From the cell containing the given text, extract its center point as (x, y) coordinate. 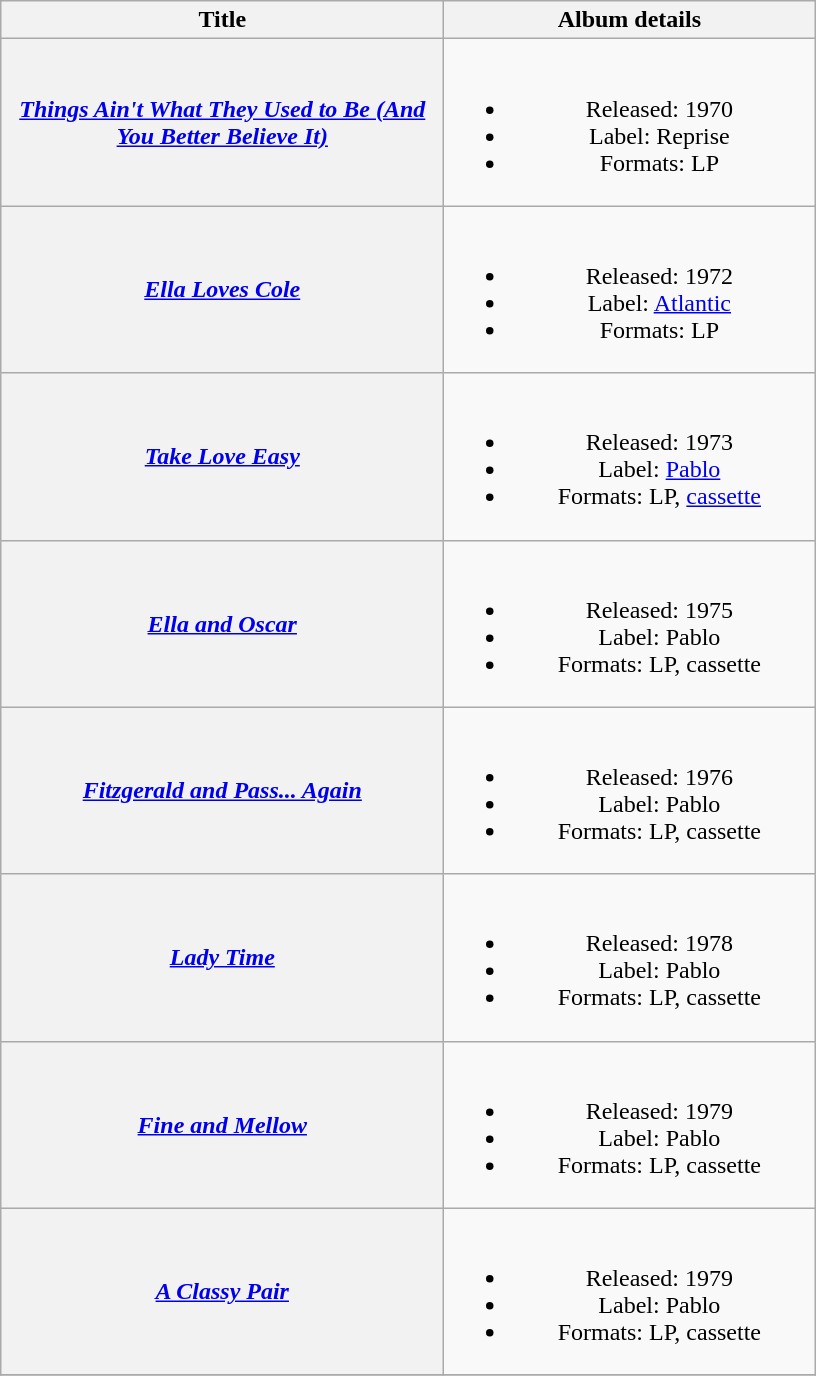
Take Love Easy (222, 456)
Ella Loves Cole (222, 290)
Released: 1970Label: RepriseFormats: LP (630, 122)
Album details (630, 20)
Released: 1972Label: AtlanticFormats: LP (630, 290)
A Classy Pair (222, 1292)
Released: 1978Label: PabloFormats: LP, cassette (630, 958)
Ella and Oscar (222, 624)
Released: 1975Label: PabloFormats: LP, cassette (630, 624)
Lady Time (222, 958)
Fine and Mellow (222, 1124)
Released: 1976Label: PabloFormats: LP, cassette (630, 790)
Released: 1973Label: PabloFormats: LP, cassette (630, 456)
Fitzgerald and Pass... Again (222, 790)
Title (222, 20)
Things Ain't What They Used to Be (And You Better Believe It) (222, 122)
